Return (X, Y) of the center of cell containing provided text 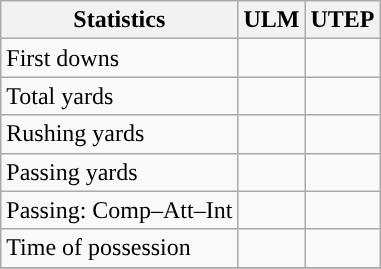
Statistics (120, 20)
Total yards (120, 96)
Time of possession (120, 248)
ULM (272, 20)
Passing: Comp–Att–Int (120, 210)
UTEP (342, 20)
Passing yards (120, 172)
Rushing yards (120, 134)
First downs (120, 58)
